Capture the cell that displays the provided text and extract its [x, y] central coordinate. 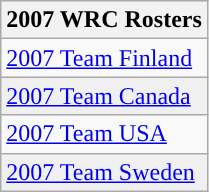
2007 Team Sweden [104, 172]
2007 Team Finland [104, 58]
2007 Team Canada [104, 96]
2007 Team USA [104, 134]
2007 WRC Rosters [104, 20]
